Determine the [x, y] coordinate at the center of the cell enclosing the given text.  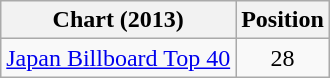
28 [283, 58]
Chart (2013) [118, 20]
Japan Billboard Top 40 [118, 58]
Position [283, 20]
